Identify which cell holds the provided text, then report its (x, y) central coordinate. 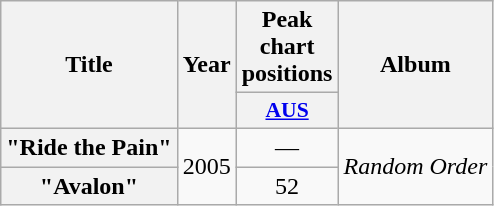
AUS (287, 111)
Peak chart positions (287, 47)
Title (89, 65)
Year (206, 65)
52 (287, 185)
Album (416, 65)
"Ride the Pain" (89, 147)
"Avalon" (89, 185)
2005 (206, 166)
Random Order (416, 166)
— (287, 147)
